Capture the cell that displays the provided text and extract its (X, Y) central coordinate. 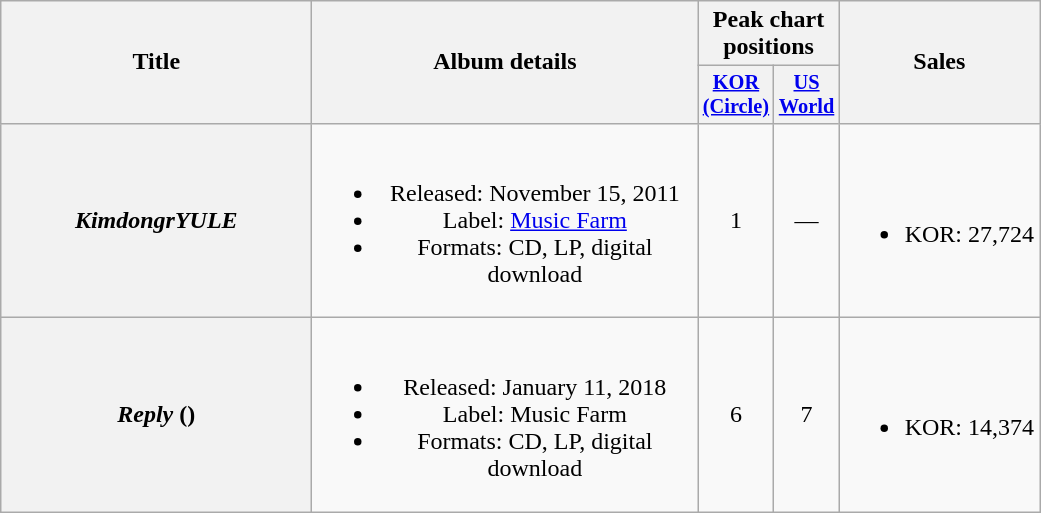
Released: January 11, 2018Label: Music FarmFormats: CD, LP, digital download (505, 415)
Released: November 15, 2011Label: Music FarmFormats: CD, LP, digital download (505, 220)
Album details (505, 62)
KOR: 14,374 (939, 415)
— (806, 220)
USWorld (806, 95)
KOR: 27,724 (939, 220)
Title (156, 62)
Peak chart positions (768, 34)
KimdongrYULE (156, 220)
Sales (939, 62)
Reply () (156, 415)
6 (736, 415)
7 (806, 415)
KOR(Circle) (736, 95)
1 (736, 220)
